Detect which cell encompasses the target text, then output its (X, Y) center coordinate. 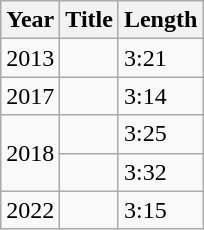
Length (160, 20)
2022 (30, 210)
Title (90, 20)
3:15 (160, 210)
3:14 (160, 96)
3:32 (160, 172)
2013 (30, 58)
3:21 (160, 58)
Year (30, 20)
3:25 (160, 134)
2017 (30, 96)
2018 (30, 153)
